Pinpoint the cell where the given text exists, returning its (X, Y) midpoint coordinate. 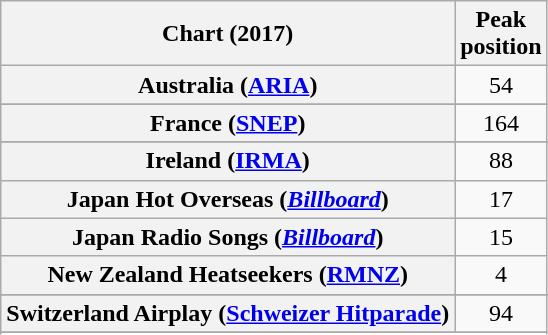
Peakposition (501, 34)
Chart (2017) (228, 34)
94 (501, 313)
Japan Hot Overseas (Billboard) (228, 199)
Switzerland Airplay (Schweizer Hitparade) (228, 313)
15 (501, 237)
164 (501, 123)
France (SNEP) (228, 123)
Japan Radio Songs (Billboard) (228, 237)
54 (501, 85)
Australia (ARIA) (228, 85)
4 (501, 275)
88 (501, 161)
New Zealand Heatseekers (RMNZ) (228, 275)
Ireland (IRMA) (228, 161)
17 (501, 199)
